Search for the cell housing the specified text and yield its [x, y] center coordinate. 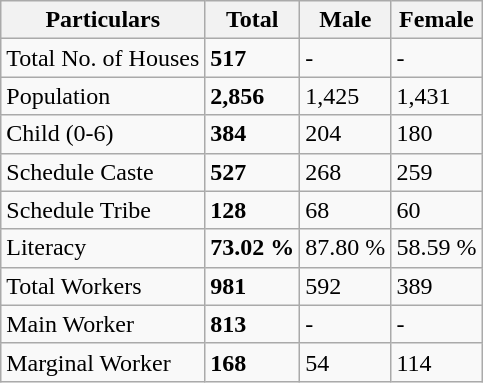
87.80 % [346, 248]
813 [252, 324]
73.02 % [252, 248]
592 [346, 286]
384 [252, 134]
Main Worker [103, 324]
168 [252, 362]
Male [346, 20]
2,856 [252, 96]
981 [252, 286]
58.59 % [436, 248]
Schedule Caste [103, 172]
Total Workers [103, 286]
Child (0-6) [103, 134]
114 [436, 362]
1,425 [346, 96]
Marginal Worker [103, 362]
517 [252, 58]
Population [103, 96]
268 [346, 172]
Schedule Tribe [103, 210]
259 [436, 172]
68 [346, 210]
389 [436, 286]
Particulars [103, 20]
527 [252, 172]
Total No. of Houses [103, 58]
Literacy [103, 248]
180 [436, 134]
204 [346, 134]
Female [436, 20]
128 [252, 210]
1,431 [436, 96]
54 [346, 362]
60 [436, 210]
Total [252, 20]
